Pinpoint the cell where the given text exists, returning its [x, y] midpoint coordinate. 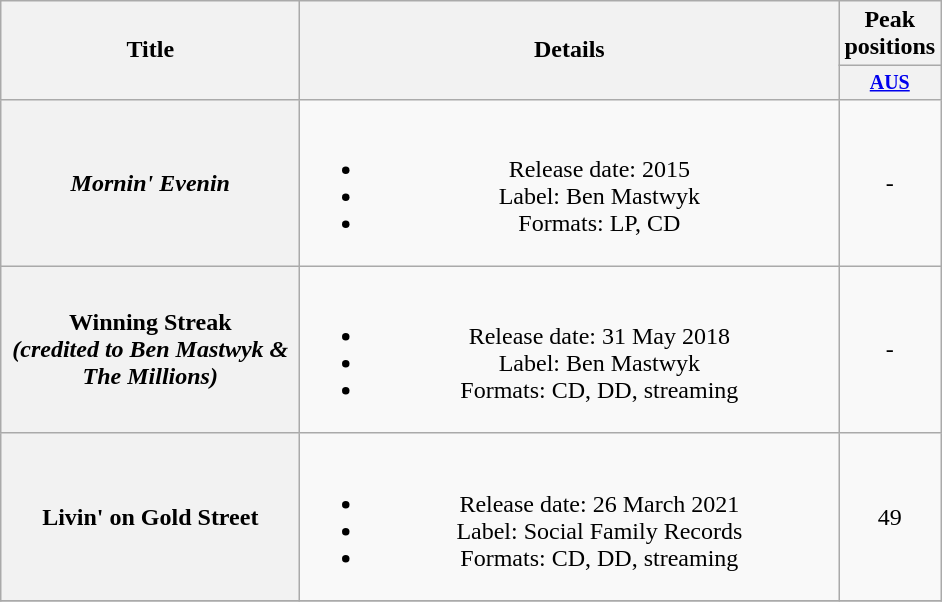
49 [890, 516]
Winning Streak (credited to Ben Mastwyk & The Millions) [150, 350]
Livin' on Gold Street [150, 516]
Title [150, 50]
Peak positions [890, 34]
Mornin' Evenin [150, 182]
Release date: 31 May 2018Label: Ben MastwykFormats: CD, DD, streaming [570, 350]
Release date: 2015Label: Ben MastwykFormats: LP, CD [570, 182]
AUS [890, 82]
Details [570, 50]
Release date: 26 March 2021Label: Social Family RecordsFormats: CD, DD, streaming [570, 516]
